Search for the cell housing the specified text and yield its [X, Y] center coordinate. 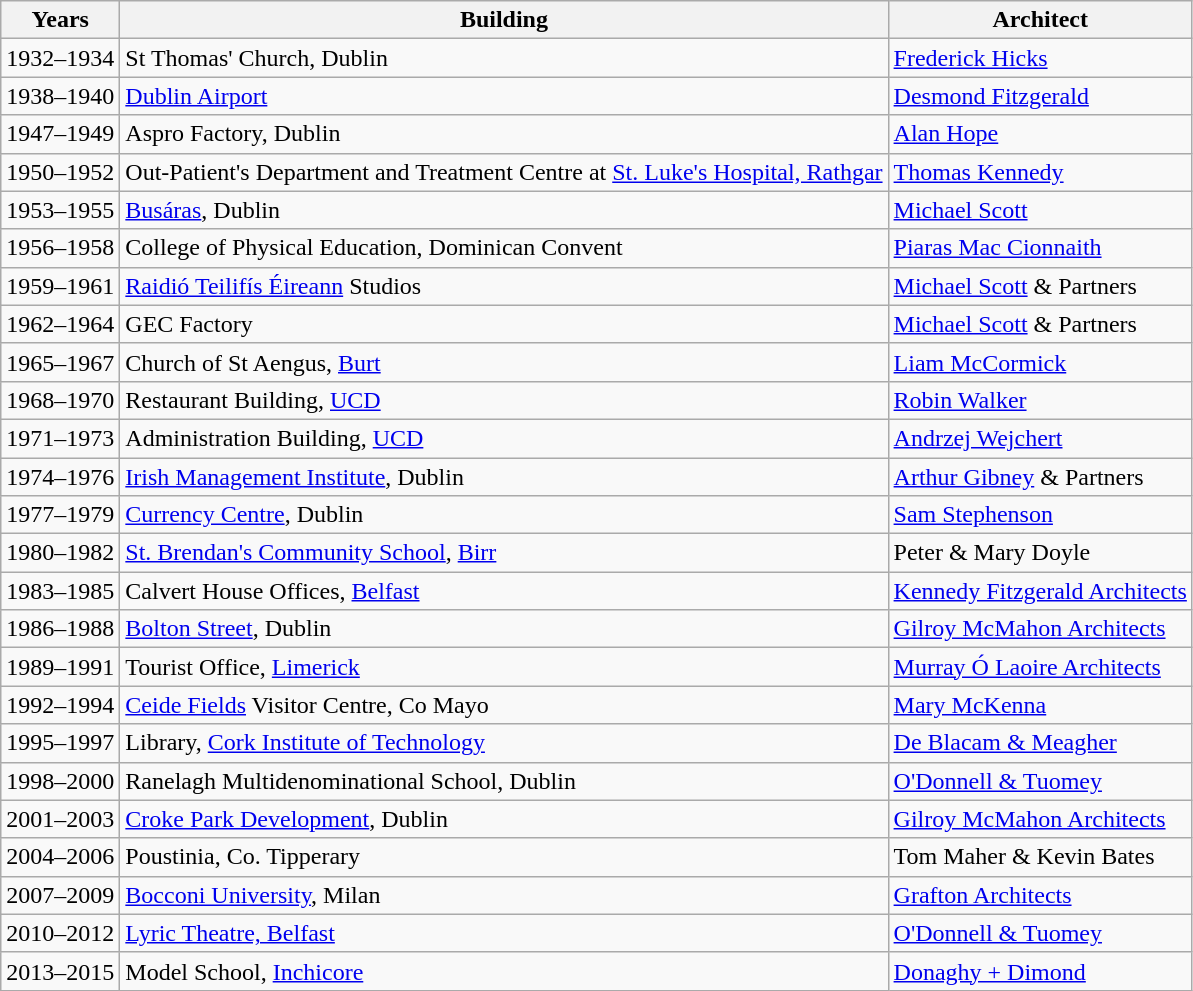
1965–1967 [60, 362]
Lyric Theatre, Belfast [504, 933]
Liam McCormick [1040, 362]
1947–1949 [60, 134]
1980–1982 [60, 553]
1956–1958 [60, 248]
2004–2006 [60, 857]
St Thomas' Church, Dublin [504, 58]
Architect [1040, 20]
1986–1988 [60, 629]
Restaurant Building, UCD [504, 400]
1932–1934 [60, 58]
Andrzej Wejchert [1040, 438]
Aspro Factory, Dublin [504, 134]
1962–1964 [60, 324]
2007–2009 [60, 895]
Kennedy Fitzgerald Architects [1040, 591]
Bolton Street, Dublin [504, 629]
Irish Management Institute, Dublin [504, 477]
Thomas Kennedy [1040, 172]
College of Physical Education, Dominican Convent [504, 248]
Sam Stephenson [1040, 515]
Grafton Architects [1040, 895]
Currency Centre, Dublin [504, 515]
Out-Patient's Department and Treatment Centre at St. Luke's Hospital, Rathgar [504, 172]
Arthur Gibney & Partners [1040, 477]
Dublin Airport [504, 96]
1977–1979 [60, 515]
Ranelagh Multidenominational School, Dublin [504, 781]
Michael Scott [1040, 210]
Murray Ó Laoire Architects [1040, 667]
1953–1955 [60, 210]
1989–1991 [60, 667]
Raidió Teilifís Éireann Studios [504, 286]
Bocconi University, Milan [504, 895]
Robin Walker [1040, 400]
De Blacam & Meagher [1040, 743]
Ceide Fields Visitor Centre, Co Mayo [504, 705]
Tom Maher & Kevin Bates [1040, 857]
2001–2003 [60, 819]
Frederick Hicks [1040, 58]
Library, Cork Institute of Technology [504, 743]
1974–1976 [60, 477]
Donaghy + Dimond [1040, 971]
Building [504, 20]
1983–1985 [60, 591]
Administration Building, UCD [504, 438]
1995–1997 [60, 743]
St. Brendan's Community School, Birr [504, 553]
Mary McKenna [1040, 705]
Desmond Fitzgerald [1040, 96]
Calvert House Offices, Belfast [504, 591]
Model School, Inchicore [504, 971]
Alan Hope [1040, 134]
Years [60, 20]
1950–1952 [60, 172]
Tourist Office, Limerick [504, 667]
1968–1970 [60, 400]
Piaras Mac Cionnaith [1040, 248]
1992–1994 [60, 705]
Croke Park Development, Dublin [504, 819]
GEC Factory [504, 324]
1971–1973 [60, 438]
Peter & Mary Doyle [1040, 553]
Poustinia, Co. Tipperary [504, 857]
2010–2012 [60, 933]
1959–1961 [60, 286]
Church of St Aengus, Burt [504, 362]
1998–2000 [60, 781]
1938–1940 [60, 96]
2013–2015 [60, 971]
Busáras, Dublin [504, 210]
